Scan for the cell matching the given text and deliver its [X, Y] coordinate at center. 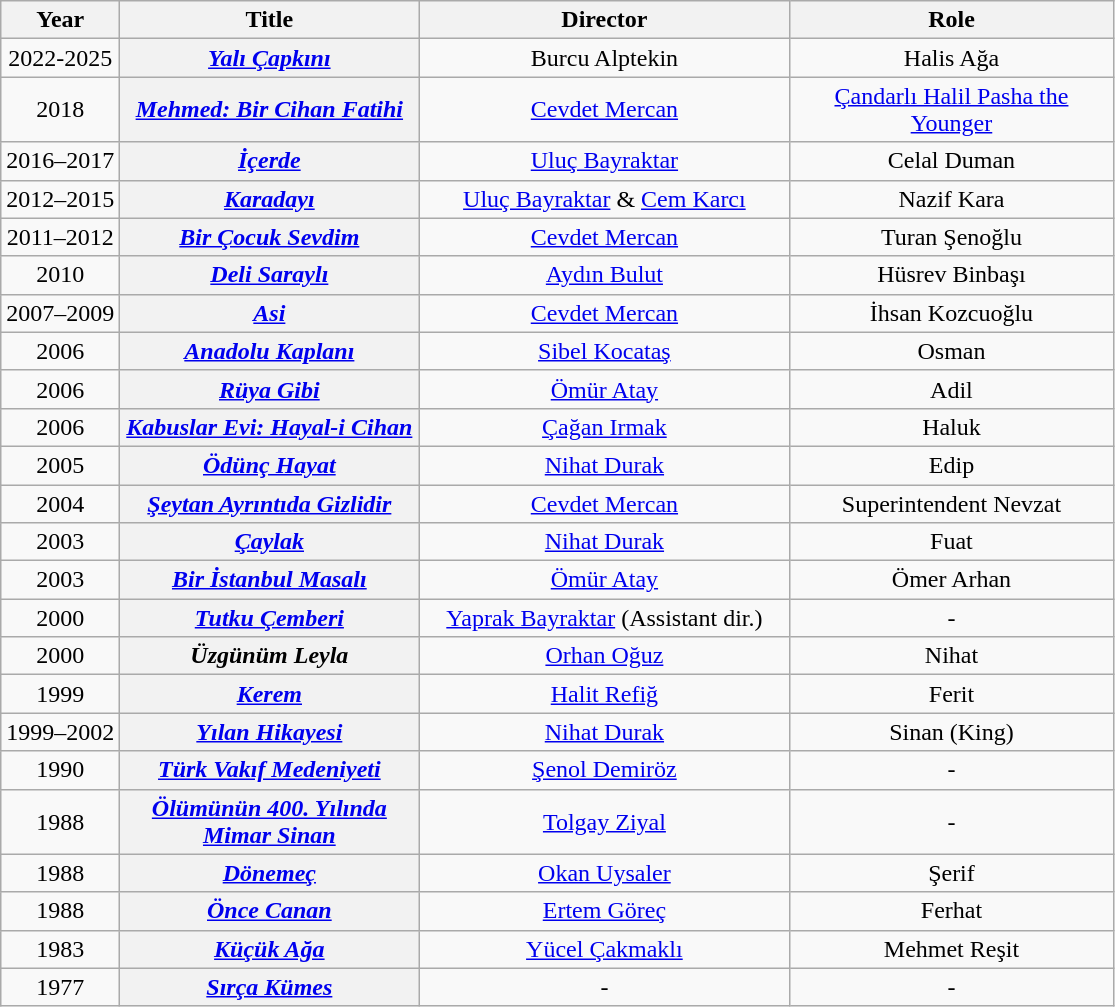
Edip [952, 465]
2012–2015 [60, 199]
2007–2009 [60, 313]
1977 [60, 987]
Türk Vakıf Medeniyeti [270, 770]
Ferit [952, 694]
2004 [60, 503]
Mehmed: Bir Cihan Fatihi [270, 110]
Asi [270, 313]
1999–2002 [60, 732]
Turan Şenoğlu [952, 237]
Ödünç Hayat [270, 465]
Year [60, 20]
Orhan Oğuz [604, 656]
1990 [60, 770]
Bir Çocuk Sevdim [270, 237]
2018 [60, 110]
Yalı Çapkını [270, 58]
Nazif Kara [952, 199]
Şerif [952, 873]
2016–2017 [60, 161]
Haluk [952, 427]
Ertem Göreç [604, 911]
Küçük Ağa [270, 949]
Burcu Alptekin [604, 58]
Deli Saraylı [270, 275]
2011–2012 [60, 237]
Çağan Irmak [604, 427]
Kabuslar Evi: Hayal-i Cihan [270, 427]
Dönemeç [270, 873]
Osman [952, 351]
Celal Duman [952, 161]
Halit Refiğ [604, 694]
İhsan Kozcuoğlu [952, 313]
Yılan Hikayesi [270, 732]
Bir İstanbul Masalı [270, 580]
Fuat [952, 542]
Hüsrev Binbaşı [952, 275]
2010 [60, 275]
Sibel Kocataş [604, 351]
Director [604, 20]
Ölümünün 400. Yılında Mimar Sinan [270, 822]
Tutku Çemberi [270, 618]
2005 [60, 465]
Yücel Çakmaklı [604, 949]
Karadayı [270, 199]
Çandarlı Halil Pasha the Younger [952, 110]
Sinan (King) [952, 732]
Yaprak Bayraktar (Assistant dir.) [604, 618]
Okan Uysaler [604, 873]
Şeytan Ayrıntıda Gizlidir [270, 503]
Halis Ağa [952, 58]
Ömer Arhan [952, 580]
İçerde [270, 161]
Ferhat [952, 911]
Sırça Kümes [270, 987]
Superintendent Nevzat [952, 503]
Role [952, 20]
Tolgay Ziyal [604, 822]
2022-2025 [60, 58]
Uluç Bayraktar [604, 161]
Nihat [952, 656]
Önce Canan [270, 911]
Mehmet Reşit [952, 949]
Üzgünüm Leyla [270, 656]
Rüya Gibi [270, 389]
Uluç Bayraktar & Cem Karcı [604, 199]
1999 [60, 694]
Title [270, 20]
Kerem [270, 694]
Adil [952, 389]
1983 [60, 949]
Çaylak [270, 542]
Aydın Bulut [604, 275]
Anadolu Kaplanı [270, 351]
Şenol Demiröz [604, 770]
